Provide the (x, y) coordinate of the cell's center where the given text is located.  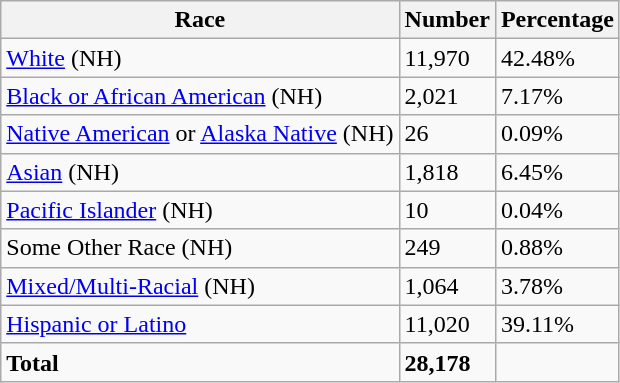
39.11% (557, 324)
1,818 (447, 172)
Native American or Alaska Native (NH) (200, 134)
Number (447, 20)
Some Other Race (NH) (200, 248)
28,178 (447, 362)
Hispanic or Latino (200, 324)
10 (447, 210)
White (NH) (200, 58)
6.45% (557, 172)
26 (447, 134)
0.04% (557, 210)
Asian (NH) (200, 172)
Mixed/Multi-Racial (NH) (200, 286)
Percentage (557, 20)
3.78% (557, 286)
249 (447, 248)
Black or African American (NH) (200, 96)
0.88% (557, 248)
7.17% (557, 96)
11,020 (447, 324)
0.09% (557, 134)
42.48% (557, 58)
Total (200, 362)
1,064 (447, 286)
2,021 (447, 96)
11,970 (447, 58)
Pacific Islander (NH) (200, 210)
Race (200, 20)
